Capture the cell that displays the provided text and extract its [x, y] central coordinate. 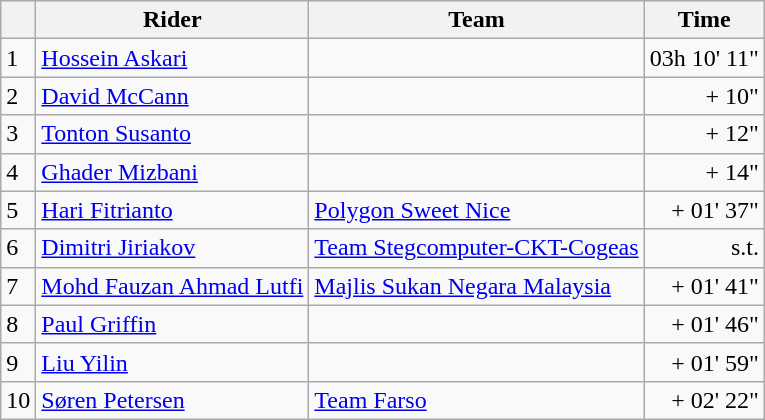
Team Stegcomputer-CKT-Cogeas [476, 248]
+ 12" [704, 134]
5 [18, 210]
1 [18, 58]
+ 14" [704, 172]
Time [704, 20]
3 [18, 134]
03h 10' 11" [704, 58]
Søren Petersen [172, 400]
Ghader Mizbani [172, 172]
Rider [172, 20]
2 [18, 96]
Dimitri Jiriakov [172, 248]
+ 01' 37" [704, 210]
David McCann [172, 96]
Team [476, 20]
+ 01' 46" [704, 324]
Paul Griffin [172, 324]
+ 02' 22" [704, 400]
Liu Yilin [172, 362]
6 [18, 248]
+ 01' 41" [704, 286]
s.t. [704, 248]
10 [18, 400]
Tonton Susanto [172, 134]
+ 10" [704, 96]
Polygon Sweet Nice [476, 210]
Hari Fitrianto [172, 210]
4 [18, 172]
Majlis Sukan Negara Malaysia [476, 286]
Mohd Fauzan Ahmad Lutfi [172, 286]
9 [18, 362]
Team Farso [476, 400]
Hossein Askari [172, 58]
8 [18, 324]
+ 01' 59" [704, 362]
7 [18, 286]
